Extract the [X, Y] coordinate from the center of the cell holding the provided text.  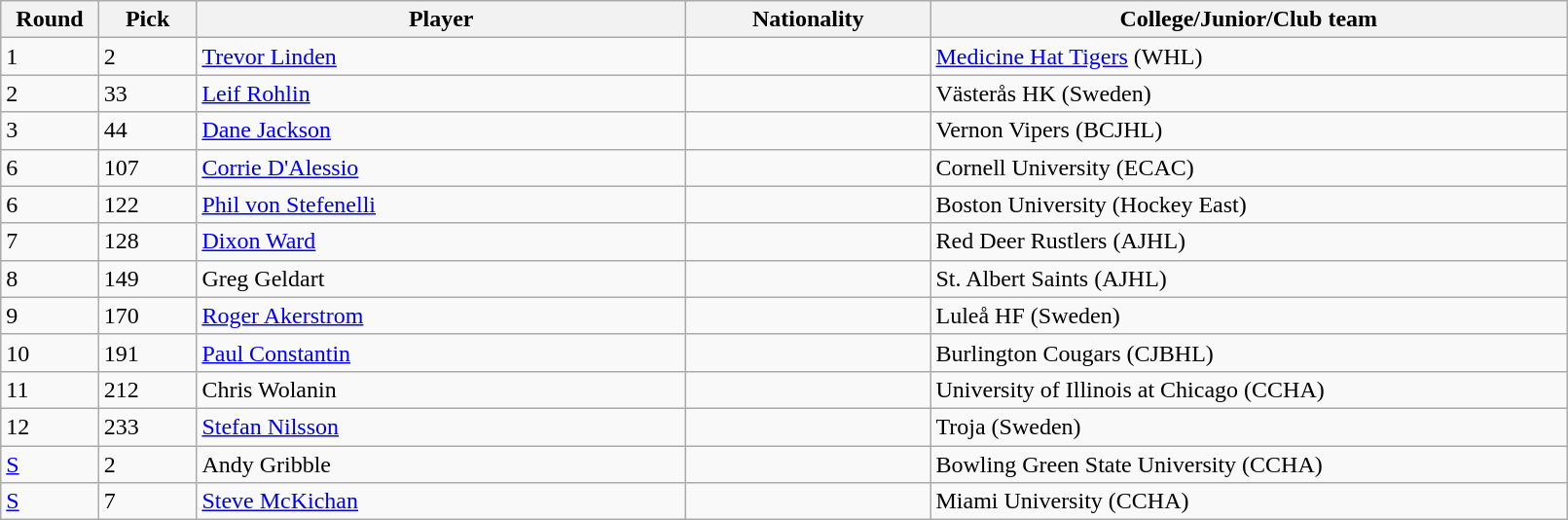
Västerås HK (Sweden) [1249, 93]
Red Deer Rustlers (AJHL) [1249, 241]
Dane Jackson [442, 130]
10 [51, 353]
Medicine Hat Tigers (WHL) [1249, 56]
149 [148, 279]
Round [51, 19]
College/Junior/Club team [1249, 19]
1 [51, 56]
170 [148, 316]
Corrie D'Alessio [442, 167]
Pick [148, 19]
Dixon Ward [442, 241]
Bowling Green State University (CCHA) [1249, 464]
Player [442, 19]
Roger Akerstrom [442, 316]
Miami University (CCHA) [1249, 501]
Andy Gribble [442, 464]
3 [51, 130]
44 [148, 130]
Greg Geldart [442, 279]
Phil von Stefenelli [442, 204]
8 [51, 279]
University of Illinois at Chicago (CCHA) [1249, 390]
Boston University (Hockey East) [1249, 204]
Steve McKichan [442, 501]
Vernon Vipers (BCJHL) [1249, 130]
Troja (Sweden) [1249, 427]
11 [51, 390]
Nationality [808, 19]
Luleå HF (Sweden) [1249, 316]
212 [148, 390]
122 [148, 204]
33 [148, 93]
St. Albert Saints (AJHL) [1249, 279]
191 [148, 353]
12 [51, 427]
Leif Rohlin [442, 93]
128 [148, 241]
Paul Constantin [442, 353]
Cornell University (ECAC) [1249, 167]
107 [148, 167]
Stefan Nilsson [442, 427]
9 [51, 316]
233 [148, 427]
Trevor Linden [442, 56]
Chris Wolanin [442, 390]
Burlington Cougars (CJBHL) [1249, 353]
